Provide the (X, Y) coordinate of the cell's center where the given text is located.  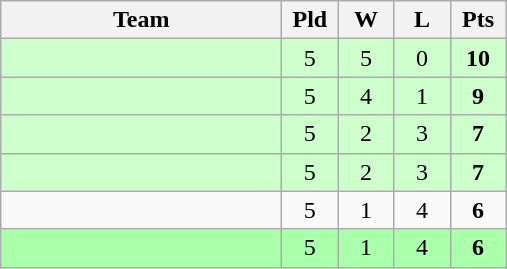
0 (422, 58)
L (422, 20)
W (366, 20)
Team (142, 20)
Pts (478, 20)
Pld (310, 20)
10 (478, 58)
9 (478, 96)
